Pinpoint the cell where the given text exists, returning its (x, y) midpoint coordinate. 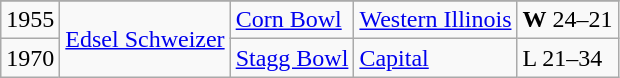
L 21–34 (568, 58)
Western Illinois (436, 20)
Edsel Schweizer (145, 39)
Corn Bowl (292, 20)
Stagg Bowl (292, 58)
1970 (30, 58)
Capital (436, 58)
1955 (30, 20)
W 24–21 (568, 20)
